For the text-containing cell, return its midpoint in [X, Y] coordinate format. 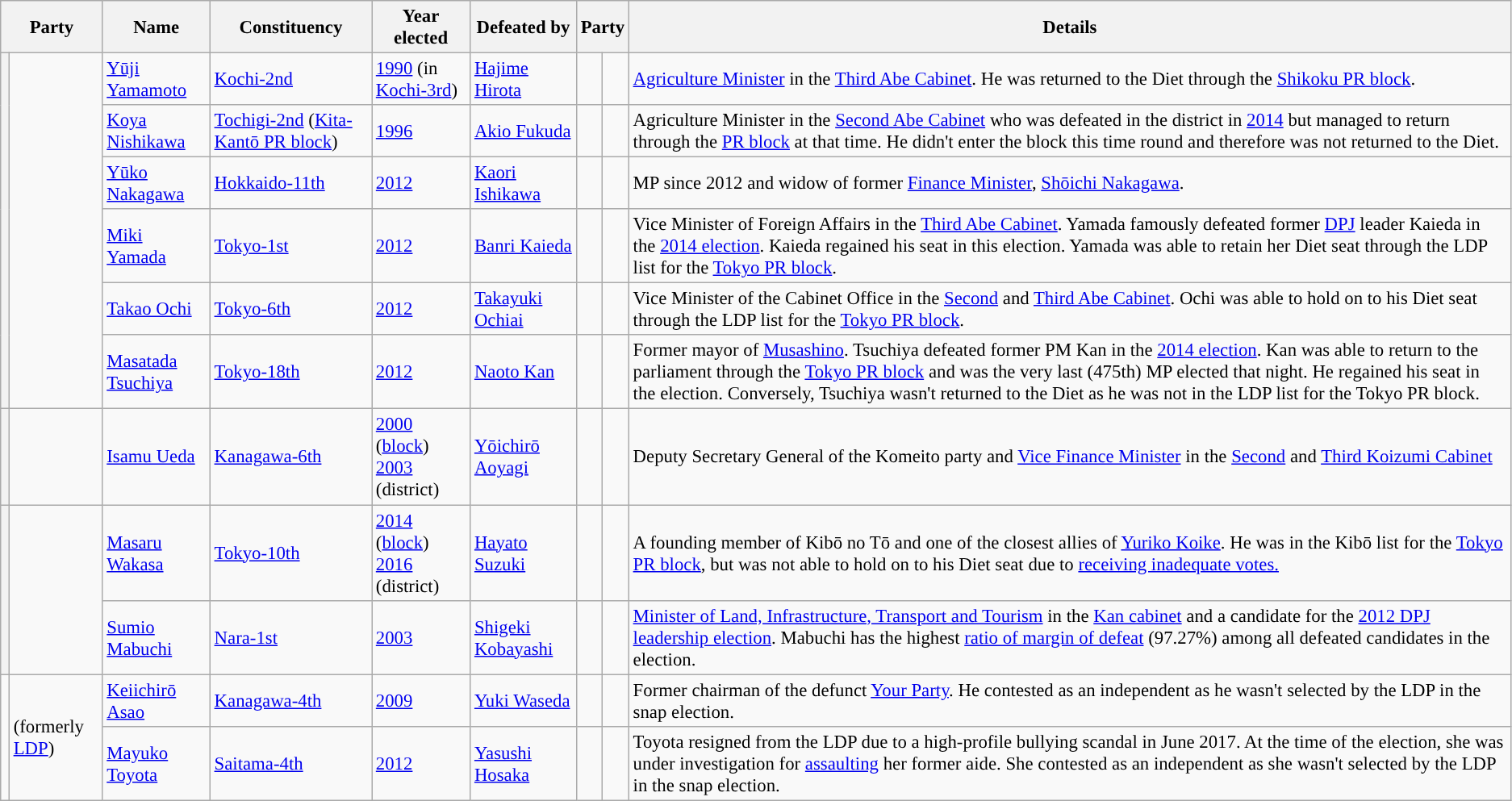
Defeated by [524, 27]
Kanagawa-4th [290, 700]
Takayuki Ochiai [524, 310]
Yasushi Hosaka [524, 763]
Kochi-2nd [290, 79]
Masatada Tsuchiya [157, 373]
Sumio Mabuchi [157, 637]
Isamu Ueda [157, 457]
Masaru Wakasa [157, 553]
Yōichirō Aoyagi [524, 457]
Hokkaido-11th [290, 184]
Name [157, 27]
Yuki Waseda [524, 700]
Akio Fukuda [524, 131]
Naoto Kan [524, 373]
2003 [421, 637]
2009 [421, 700]
Tokyo-10th [290, 553]
Former chairman of the defunct Your Party. He contested as an independent as he wasn't selected by the LDP in the snap election. [1070, 700]
Keiichirō Asao [157, 700]
Nara-1st [290, 637]
Kanagawa-6th [290, 457]
Constituency [290, 27]
Deputy Secretary General of the Komeito party and Vice Finance Minister in the Second and Third Koizumi Cabinet [1070, 457]
Tochigi-2nd (Kita-Kantō PR block) [290, 131]
Tokyo-18th [290, 373]
Hayato Suzuki [524, 553]
Kaori Ishikawa [524, 184]
Year elected [421, 27]
Takao Ochi [157, 310]
1996 [421, 131]
1990 (in Kochi-3rd) [421, 79]
Tokyo-6th [290, 310]
Hajime Hirota [524, 79]
Saitama-4th [290, 763]
Shigeki Kobayashi [524, 637]
Agriculture Minister in the Third Abe Cabinet. He was returned to the Diet through the Shikoku PR block. [1070, 79]
Details [1070, 27]
MP since 2012 and widow of former Finance Minister, Shōichi Nakagawa. [1070, 184]
Miki Yamada [157, 246]
Banri Kaieda [524, 246]
2000 (block)2003 (district) [421, 457]
(formerly LDP) [56, 737]
Tokyo-1st [290, 246]
2014 (block)2016 (district) [421, 553]
Koya Nishikawa [157, 131]
Mayuko Toyota [157, 763]
Yūji Yamamoto [157, 79]
Yūko Nakagawa [157, 184]
